Determine the [X, Y] coordinate at the center of the cell enclosing the given text.  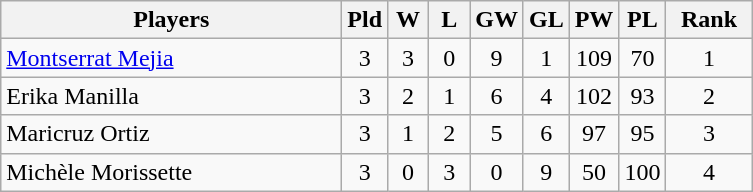
PW [594, 20]
95 [642, 134]
Rank [709, 20]
Montserrat Mejia [172, 58]
109 [594, 58]
L [450, 20]
97 [594, 134]
102 [594, 96]
Players [172, 20]
GW [497, 20]
PL [642, 20]
Pld [365, 20]
93 [642, 96]
Erika Manilla [172, 96]
5 [497, 134]
W [408, 20]
Michèle Morissette [172, 172]
70 [642, 58]
GL [546, 20]
100 [642, 172]
Maricruz Ortiz [172, 134]
50 [594, 172]
